From the cell containing the given text, extract its center point as (x, y) coordinate. 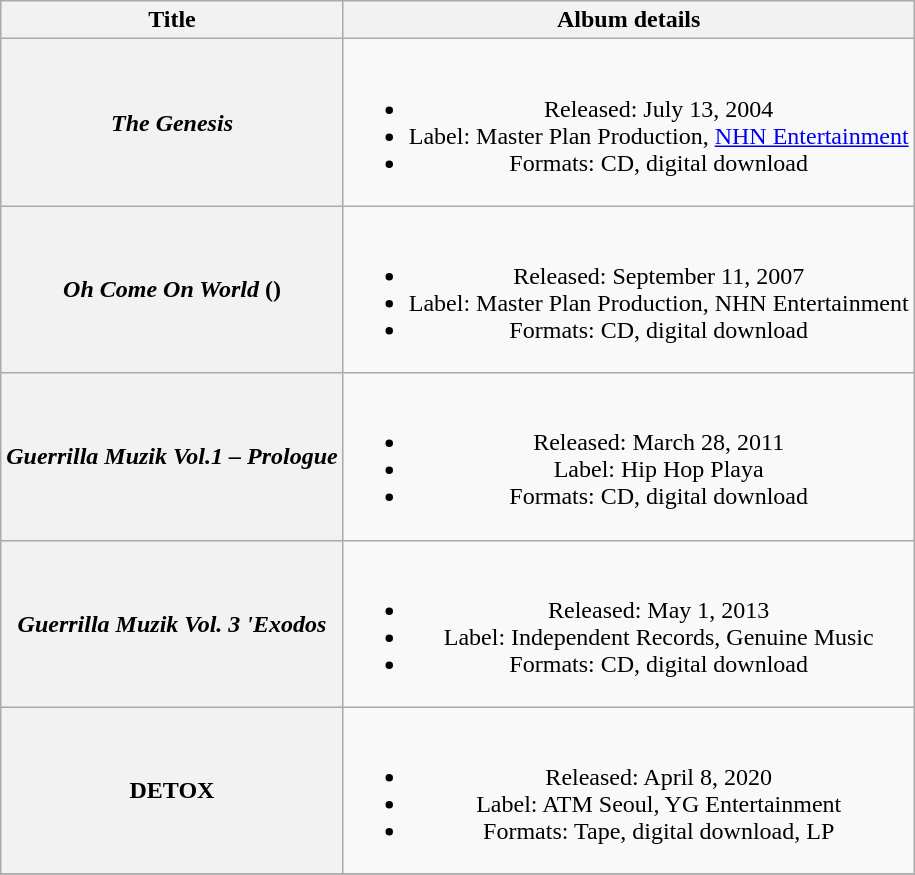
Guerrilla Muzik Vol.1 – Prologue (172, 456)
The Genesis (172, 122)
DETOX (172, 790)
Released: March 28, 2011Label: Hip Hop PlayaFormats: CD, digital download (628, 456)
Released: April 8, 2020Label: ATM Seoul, YG EntertainmentFormats: Tape, digital download, LP (628, 790)
Released: September 11, 2007Label: Master Plan Production, NHN EntertainmentFormats: CD, digital download (628, 290)
Oh Come On World () (172, 290)
Album details (628, 20)
Title (172, 20)
Released: May 1, 2013Label: Independent Records, Genuine MusicFormats: CD, digital download (628, 624)
Guerrilla Muzik Vol. 3 'Exodos (172, 624)
Released: July 13, 2004Label: Master Plan Production, NHN EntertainmentFormats: CD, digital download (628, 122)
